For the text-containing cell, return its midpoint in [X, Y] coordinate format. 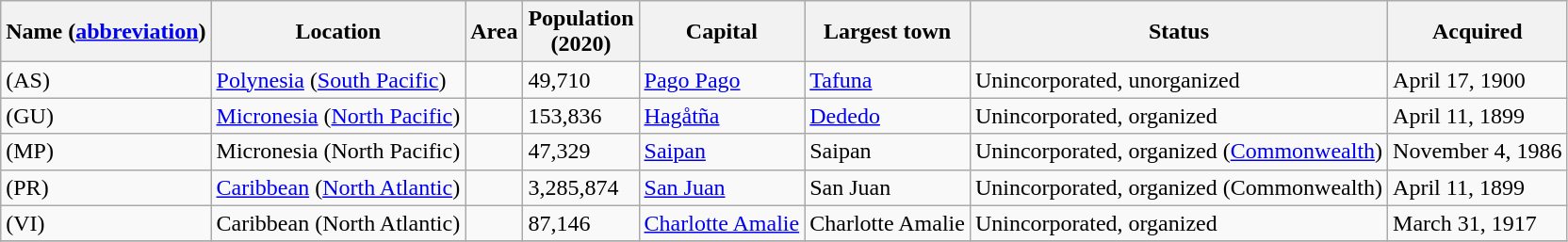
Capital [722, 32]
(GU) [106, 116]
Unincorporated, unorganized [1178, 80]
Population (2020) [580, 32]
(MP) [106, 152]
(AS) [106, 80]
Status [1178, 32]
November 4, 1986 [1478, 152]
April 17, 1900 [1478, 80]
Area [494, 32]
Largest town [888, 32]
87,146 [580, 223]
47,329 [580, 152]
Tafuna [888, 80]
Location [338, 32]
Hagåtña [722, 116]
Dededo [888, 116]
Pago Pago [722, 80]
Name (abbreviation) [106, 32]
(PR) [106, 187]
March 31, 1917 [1478, 223]
153,836 [580, 116]
49,710 [580, 80]
Polynesia (South Pacific) [338, 80]
Acquired [1478, 32]
(VI) [106, 223]
3,285,874 [580, 187]
